Capture the cell that displays the provided text and extract its [X, Y] central coordinate. 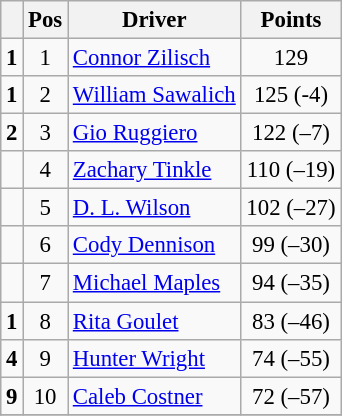
110 (–19) [291, 170]
Connor Zilisch [155, 58]
74 (–55) [291, 358]
William Sawalich [155, 95]
129 [291, 58]
94 (–35) [291, 283]
Pos [46, 20]
Caleb Costner [155, 396]
Michael Maples [155, 283]
3 [46, 133]
122 (–7) [291, 133]
102 (–27) [291, 208]
72 (–57) [291, 396]
125 (-4) [291, 95]
Driver [155, 20]
7 [46, 283]
83 (–46) [291, 321]
10 [46, 396]
Gio Ruggiero [155, 133]
5 [46, 208]
Zachary Tinkle [155, 170]
Cody Dennison [155, 245]
D. L. Wilson [155, 208]
Hunter Wright [155, 358]
99 (–30) [291, 245]
6 [46, 245]
Rita Goulet [155, 321]
Points [291, 20]
8 [46, 321]
